Extract the [x, y] coordinate from the center of the cell holding the provided text.  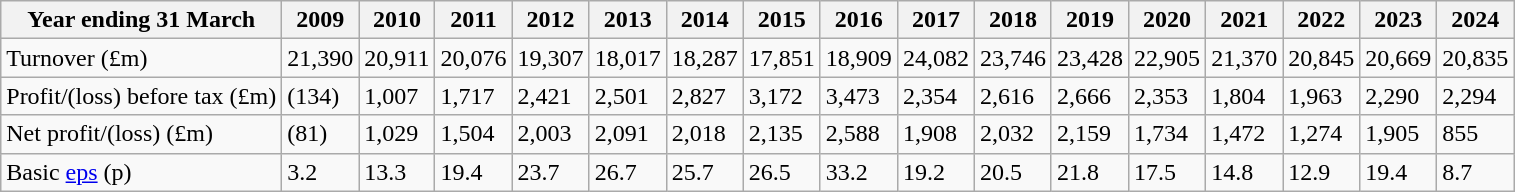
18,287 [704, 58]
2,091 [628, 134]
2024 [1476, 20]
20,845 [1322, 58]
1,734 [1168, 134]
3,172 [782, 96]
2,616 [1012, 96]
17.5 [1168, 172]
2,135 [782, 134]
24,082 [936, 58]
17,851 [782, 58]
2,032 [1012, 134]
8.7 [1476, 172]
20,835 [1476, 58]
23.7 [550, 172]
2016 [858, 20]
2,018 [704, 134]
20.5 [1012, 172]
18,017 [628, 58]
Profit/(loss) before tax (£m) [142, 96]
(81) [320, 134]
2,294 [1476, 96]
20,076 [474, 58]
2,354 [936, 96]
20,911 [397, 58]
23,746 [1012, 58]
2021 [1244, 20]
1,029 [397, 134]
Net profit/(loss) (£m) [142, 134]
1,472 [1244, 134]
26.7 [628, 172]
12.9 [1322, 172]
1,717 [474, 96]
1,905 [1398, 134]
1,007 [397, 96]
2023 [1398, 20]
2019 [1090, 20]
2,421 [550, 96]
23,428 [1090, 58]
Turnover (£m) [142, 58]
1,908 [936, 134]
19.2 [936, 172]
22,905 [1168, 58]
21,390 [320, 58]
19,307 [550, 58]
18,909 [858, 58]
21,370 [1244, 58]
14.8 [1244, 172]
2,666 [1090, 96]
1,274 [1322, 134]
855 [1476, 134]
2022 [1322, 20]
21.8 [1090, 172]
13.3 [397, 172]
(134) [320, 96]
2,003 [550, 134]
25.7 [704, 172]
1,504 [474, 134]
2012 [550, 20]
Year ending 31 March [142, 20]
2,501 [628, 96]
2,353 [1168, 96]
2,159 [1090, 134]
2015 [782, 20]
1,963 [1322, 96]
Basic eps (p) [142, 172]
20,669 [1398, 58]
26.5 [782, 172]
2017 [936, 20]
2013 [628, 20]
3.2 [320, 172]
2,827 [704, 96]
33.2 [858, 172]
2,588 [858, 134]
2018 [1012, 20]
1,804 [1244, 96]
2020 [1168, 20]
2009 [320, 20]
2014 [704, 20]
2011 [474, 20]
2010 [397, 20]
3,473 [858, 96]
2,290 [1398, 96]
